Search for the cell housing the specified text and yield its (x, y) center coordinate. 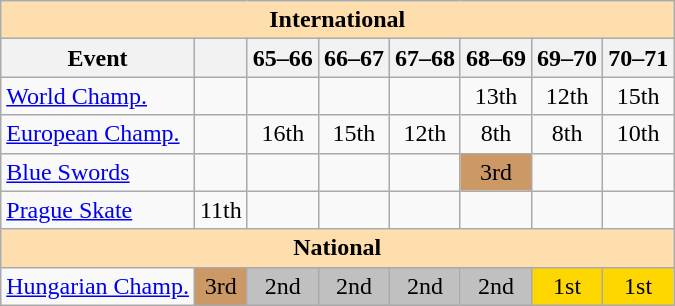
65–66 (282, 58)
Blue Swords (98, 172)
70–71 (638, 58)
67–68 (424, 58)
Event (98, 58)
World Champ. (98, 96)
National (338, 248)
Prague Skate (98, 210)
13th (496, 96)
11th (220, 210)
66–67 (354, 58)
68–69 (496, 58)
International (338, 20)
European Champ. (98, 134)
69–70 (568, 58)
Hungarian Champ. (98, 286)
10th (638, 134)
16th (282, 134)
